Return (X, Y) of the center of cell containing provided text 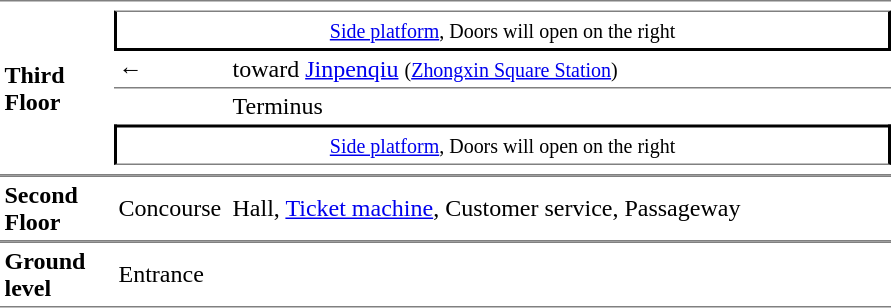
toward Jinpenqiu (Zhongxin Square Station) (532, 69)
Hall, Ticket machine, Customer service, Passageway (532, 209)
Concourse (171, 209)
Terminus (532, 106)
Ground level (57, 275)
Second Floor (57, 209)
← (171, 69)
Third Floor (57, 88)
Entrance (171, 275)
